Locate the cell with the specified text and output its [x, y] center coordinate. 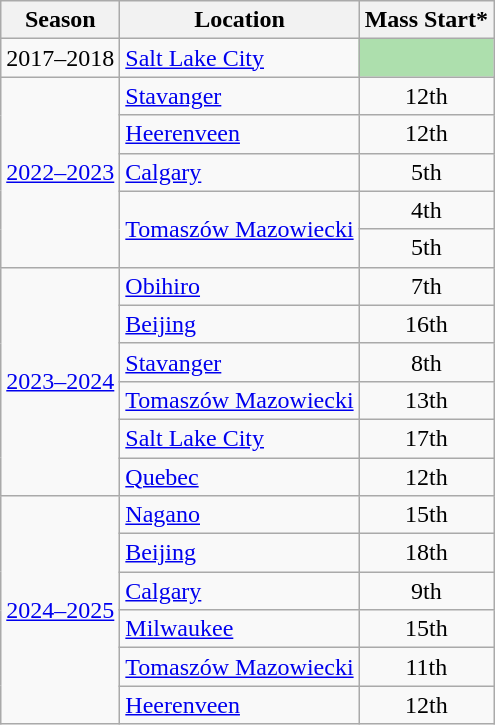
17th [426, 438]
9th [426, 591]
2024–2025 [60, 610]
Milwaukee [240, 629]
11th [426, 667]
Nagano [240, 515]
7th [426, 286]
Mass Start* [426, 20]
Obihiro [240, 286]
2022–2023 [60, 172]
4th [426, 210]
Quebec [240, 477]
2023–2024 [60, 381]
2017–2018 [60, 58]
16th [426, 324]
18th [426, 553]
Season [60, 20]
Location [240, 20]
13th [426, 400]
8th [426, 362]
